Find where the given text appears and provide that cell's center as [x, y] coordinate. 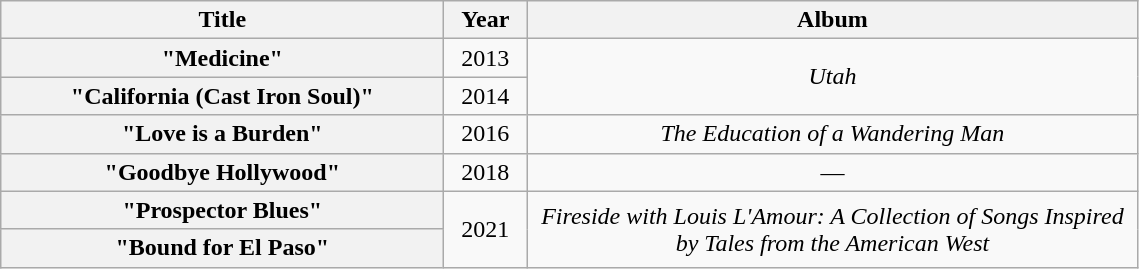
Album [832, 20]
Title [222, 20]
2018 [486, 172]
Utah [832, 77]
2013 [486, 58]
Year [486, 20]
Fireside with Louis L'Amour: A Collection of Songs Inspired by Tales from the American West [832, 229]
"Medicine" [222, 58]
2014 [486, 96]
The Education of a Wandering Man [832, 134]
"Bound for El Paso" [222, 248]
"Goodbye Hollywood" [222, 172]
"Prospector Blues" [222, 210]
"California (Cast Iron Soul)" [222, 96]
2021 [486, 229]
"Love is a Burden" [222, 134]
2016 [486, 134]
— [832, 172]
